Locate the cell with the specified text and output its [x, y] center coordinate. 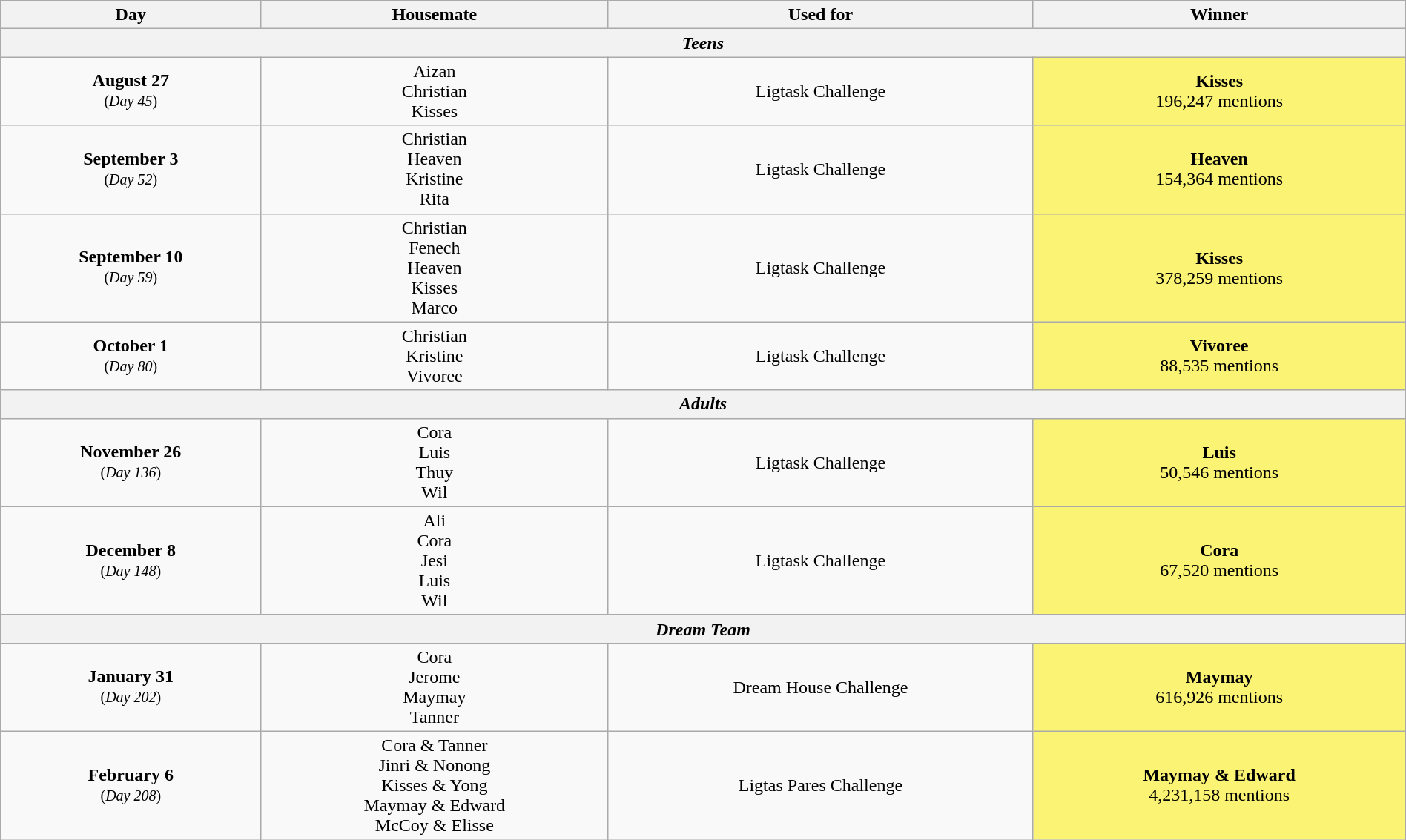
Maymay & Edward 4,231,158 mentions [1219, 785]
Housemate [435, 15]
Cora & Tanner Jinri & Nonong Kisses & Yong Maymay & Edward McCoy & Elisse [435, 785]
February 6(Day 208) [131, 785]
August 27(Day 45) [131, 91]
Used for [820, 15]
Kisses 196,247 mentions [1219, 91]
September 10(Day 59) [131, 268]
AizanChristianKisses [435, 91]
January 31(Day 202) [131, 687]
ChristianHeavenKristineRita [435, 169]
Kisses 378,259 mentions [1219, 268]
Luis 50,546 mentions [1219, 463]
Dream House Challenge [820, 687]
December 8(Day 148) [131, 560]
October 1(Day 80) [131, 356]
Ligtas Pares Challenge [820, 785]
ChristianKristineVivoree [435, 356]
Cora Jerome Maymay Tanner [435, 687]
Winner [1219, 15]
Vivoree 88,535 mentions [1219, 356]
September 3(Day 52) [131, 169]
November 26(Day 136) [131, 463]
Cora 67,520 mentions [1219, 560]
Maymay 616,926 mentions [1219, 687]
Heaven 154,364 mentions [1219, 169]
Teens [703, 43]
Dream Team [703, 629]
Adults [703, 404]
ChristianFenechHeavenKissesMarco [435, 268]
Day [131, 15]
AliCoraJesiLuisWil [435, 560]
CoraLuisThuyWil [435, 463]
